Capture the cell that displays the provided text and extract its (x, y) central coordinate. 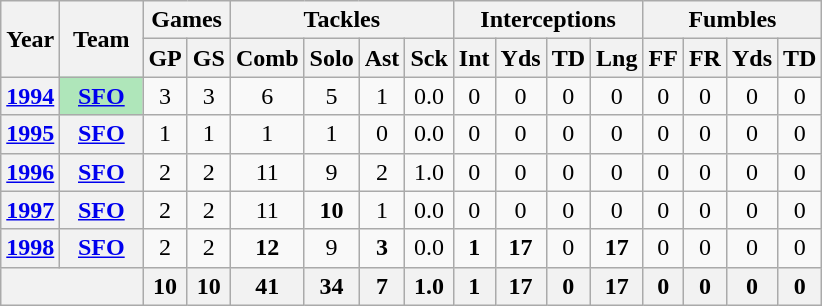
41 (267, 286)
1996 (30, 172)
7 (382, 286)
Tackles (342, 20)
Ast (382, 58)
6 (267, 96)
Lng (617, 58)
Interceptions (548, 20)
Int (474, 58)
1995 (30, 134)
1994 (30, 96)
34 (332, 286)
5 (332, 96)
Comb (267, 58)
1997 (30, 210)
Fumbles (732, 20)
Sck (429, 58)
FF (663, 58)
1998 (30, 248)
12 (267, 248)
FR (704, 58)
GP (165, 58)
Team (102, 39)
Year (30, 39)
Solo (332, 58)
GS (208, 58)
Games (186, 20)
